Provide the [X, Y] coordinate of the cell's center where the given text is located.  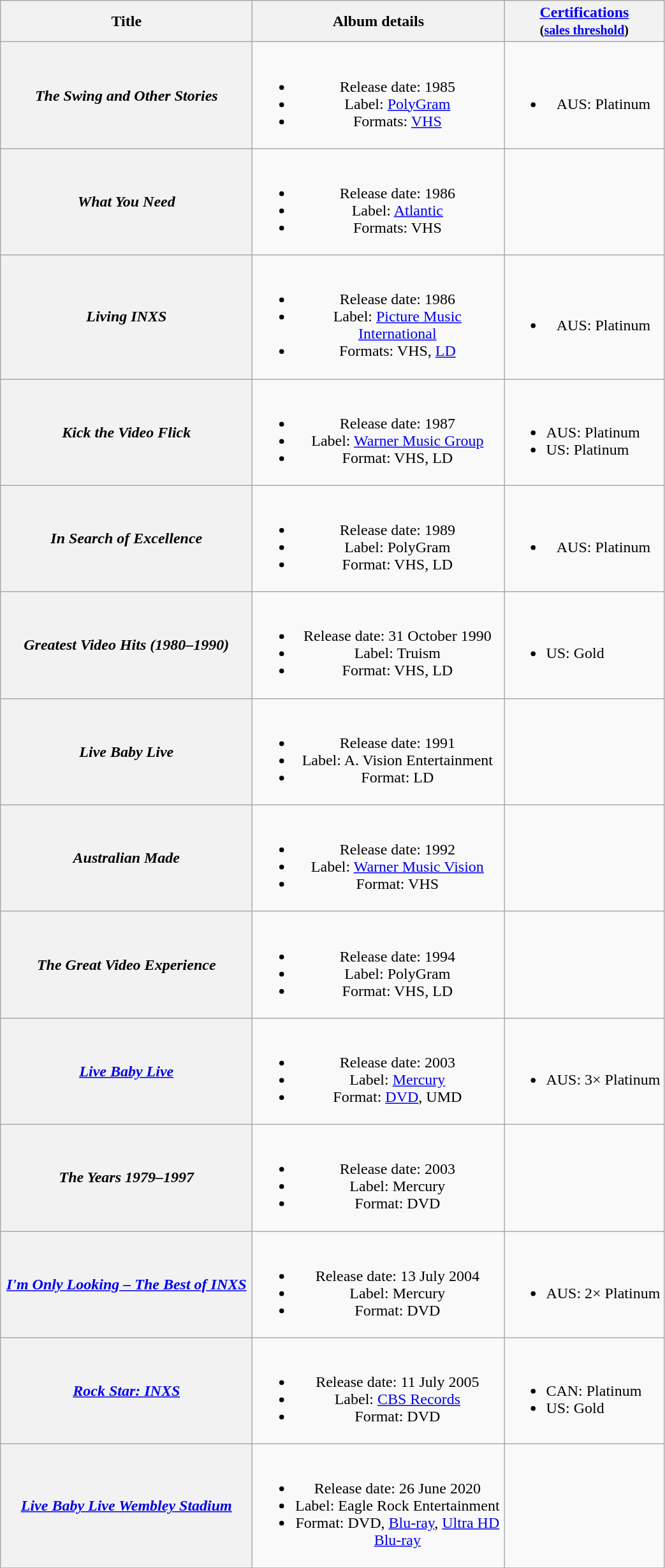
Live Baby Live Wembley Stadium [126, 1506]
Release date: 26 June 2020 Label: Eagle Rock EntertainmentFormat: DVD, Blu-ray, Ultra HD Blu-ray [379, 1506]
I'm Only Looking – The Best of INXS [126, 1284]
Release date: 2003Label: MercuryFormat: DVD [379, 1177]
Release date: 1987Label: Warner Music GroupFormat: VHS, LD [379, 432]
What You Need [126, 201]
Kick the Video Flick [126, 432]
US: Gold [584, 645]
Australian Made [126, 858]
AUS: 3× Platinum [584, 1071]
The Swing and Other Stories [126, 96]
Release date: 1989Label: PolyGramFormat: VHS, LD [379, 538]
Release date: 1986Label: Picture Music InternationalFormats: VHS, LD [379, 317]
Release date: 13 July 2004Label: MercuryFormat: DVD [379, 1284]
AUS: PlatinumUS: Platinum [584, 432]
Release date: 1994Label: PolyGramFormat: VHS, LD [379, 964]
Release date: 1985Label: PolyGramFormats: VHS [379, 96]
Release date: 2003Label: MercuryFormat: DVD, UMD [379, 1071]
Greatest Video Hits (1980–1990) [126, 645]
CAN: PlatinumUS: Gold [584, 1391]
Release date: 1992Label: Warner Music VisionFormat: VHS [379, 858]
Release date: 1991Label: A. Vision EntertainmentFormat: LD [379, 751]
Album details [379, 22]
Release date: 31 October 1990Label: TruismFormat: VHS, LD [379, 645]
Title [126, 22]
AUS: 2× Platinum [584, 1284]
Release date: 1986Label: AtlanticFormats: VHS [379, 201]
Living INXS [126, 317]
In Search of Excellence [126, 538]
Certifications(sales threshold) [584, 22]
Release date: 11 July 2005Label: CBS RecordsFormat: DVD [379, 1391]
The Great Video Experience [126, 964]
The Years 1979–1997 [126, 1177]
Rock Star: INXS [126, 1391]
